Find where the given text appears and provide that cell's center as (X, Y) coordinate. 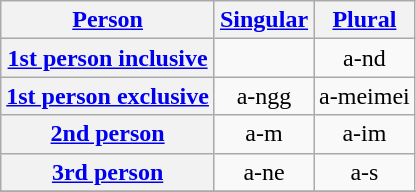
Person (108, 20)
3rd person (108, 172)
2nd person (108, 134)
Plural (365, 20)
a-m (264, 134)
1st person inclusive (108, 58)
a-s (365, 172)
a-meimei (365, 96)
a-ne (264, 172)
a-ngg (264, 96)
1st person exclusive (108, 96)
a-nd (365, 58)
a-im (365, 134)
Singular (264, 20)
